Output the (X, Y) coordinate of the center of the cell containing the given text.  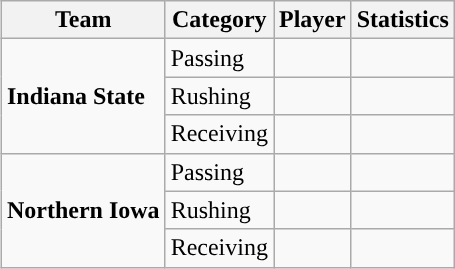
Statistics (402, 20)
Indiana State (83, 96)
Team (83, 20)
Player (313, 20)
Category (219, 20)
Northern Iowa (83, 210)
